Detect which cell encompasses the target text, then output its [X, Y] center coordinate. 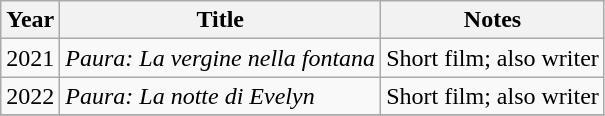
Paura: La vergine nella fontana [220, 58]
Year [30, 20]
2021 [30, 58]
2022 [30, 96]
Paura: La notte di Evelyn [220, 96]
Title [220, 20]
Notes [493, 20]
